Scan for the cell matching the given text and deliver its (x, y) coordinate at center. 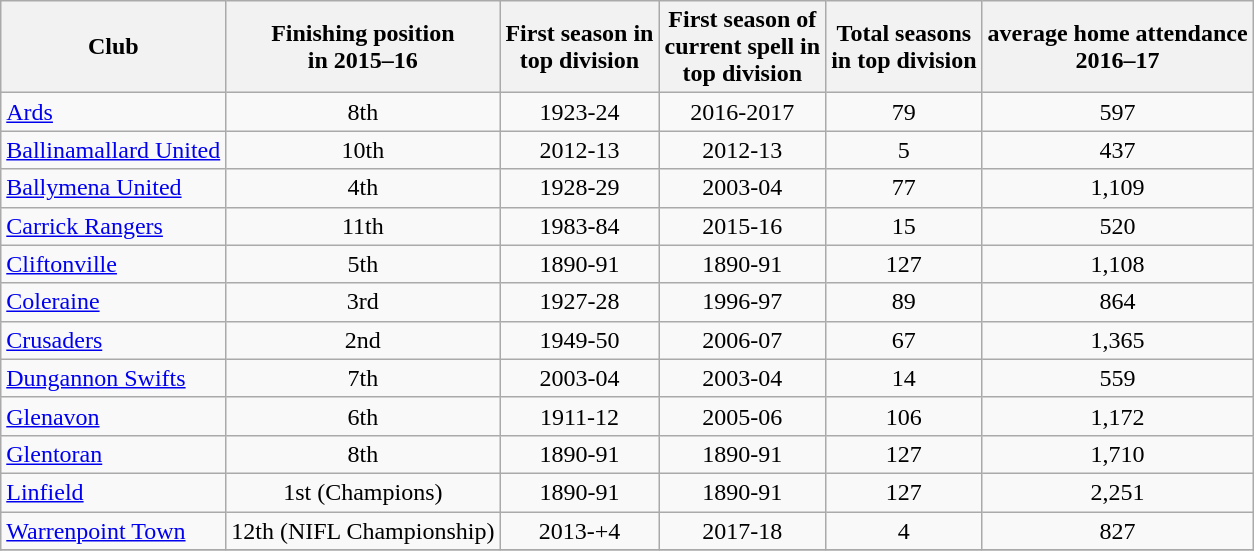
Ballinamallard United (114, 150)
7th (363, 378)
5 (904, 150)
First season intop division (580, 47)
89 (904, 302)
Linfield (114, 492)
11th (363, 226)
2017-18 (742, 531)
1,108 (1118, 264)
2016-2017 (742, 112)
106 (904, 416)
1949-50 (580, 340)
10th (363, 150)
1928-29 (580, 188)
1,109 (1118, 188)
Coleraine (114, 302)
79 (904, 112)
1,365 (1118, 340)
Finishing positionin 2015–16 (363, 47)
1,172 (1118, 416)
437 (1118, 150)
14 (904, 378)
6th (363, 416)
4 (904, 531)
Ards (114, 112)
Ballymena United (114, 188)
Total seasons in top division (904, 47)
Warrenpoint Town (114, 531)
1996-97 (742, 302)
Crusaders (114, 340)
15 (904, 226)
5th (363, 264)
3rd (363, 302)
67 (904, 340)
Glenavon (114, 416)
Cliftonville (114, 264)
2006-07 (742, 340)
Dungannon Swifts (114, 378)
1983-84 (580, 226)
520 (1118, 226)
1,710 (1118, 454)
4th (363, 188)
2nd (363, 340)
Carrick Rangers (114, 226)
12th (NIFL Championship) (363, 531)
2013-+4 (580, 531)
1st (Champions) (363, 492)
Glentoran (114, 454)
2,251 (1118, 492)
864 (1118, 302)
1911-12 (580, 416)
559 (1118, 378)
First season ofcurrent spell intop division (742, 47)
597 (1118, 112)
77 (904, 188)
average home attendance 2016–17 (1118, 47)
1927-28 (580, 302)
1923-24 (580, 112)
2005-06 (742, 416)
Club (114, 47)
2015-16 (742, 226)
827 (1118, 531)
